Capture the cell that displays the provided text and extract its (x, y) central coordinate. 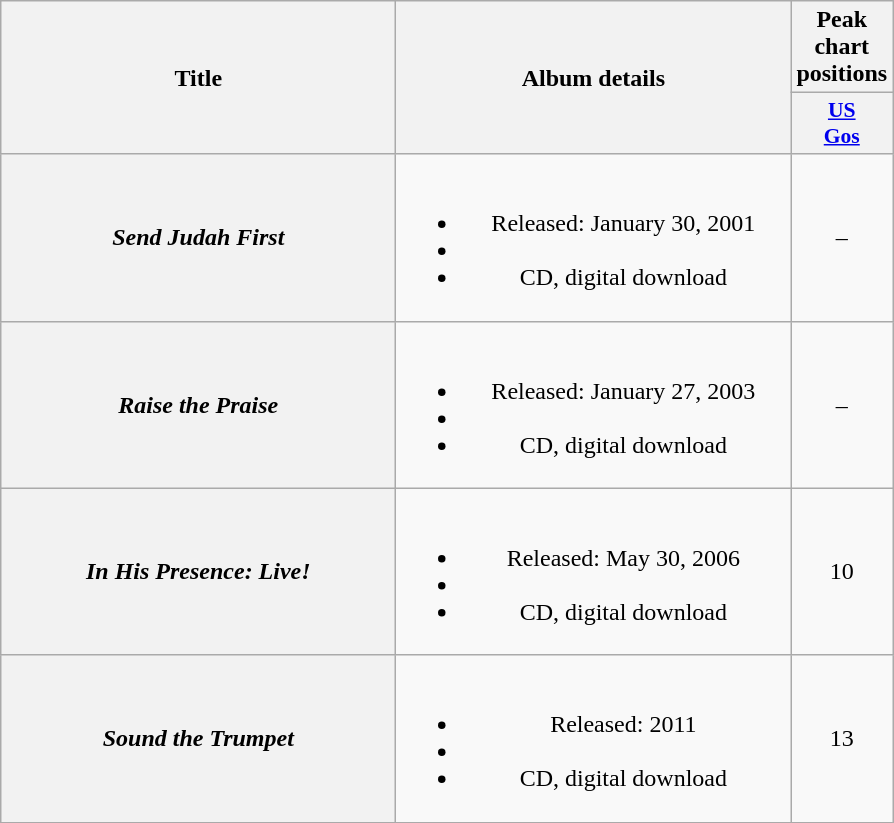
In His Presence: Live! (198, 572)
Title (198, 78)
Send Judah First (198, 238)
13 (842, 738)
10 (842, 572)
USGos (842, 124)
Sound the Trumpet (198, 738)
Raise the Praise (198, 404)
Released: May 30, 2006CD, digital download (594, 572)
Peak chart positions (842, 47)
Released: January 30, 2001CD, digital download (594, 238)
Released: 2011CD, digital download (594, 738)
Released: January 27, 2003CD, digital download (594, 404)
Album details (594, 78)
